Identify which cell holds the provided text, then report its [X, Y] central coordinate. 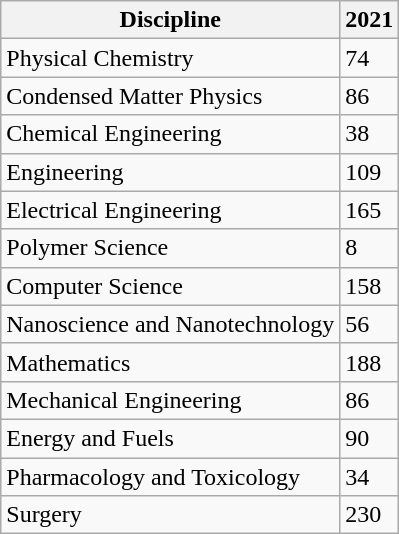
Condensed Matter Physics [170, 96]
8 [370, 248]
Engineering [170, 172]
158 [370, 286]
38 [370, 134]
Physical Chemistry [170, 58]
Surgery [170, 515]
90 [370, 438]
74 [370, 58]
188 [370, 362]
Energy and Fuels [170, 438]
Nanoscience and Nanotechnology [170, 324]
Mechanical Engineering [170, 400]
Chemical Engineering [170, 134]
Pharmacology and Toxicology [170, 477]
34 [370, 477]
Discipline [170, 20]
Polymer Science [170, 248]
56 [370, 324]
2021 [370, 20]
Mathematics [170, 362]
109 [370, 172]
Electrical Engineering [170, 210]
165 [370, 210]
Computer Science [170, 286]
230 [370, 515]
